Provide the [X, Y] coordinate of the cell's center where the given text is located.  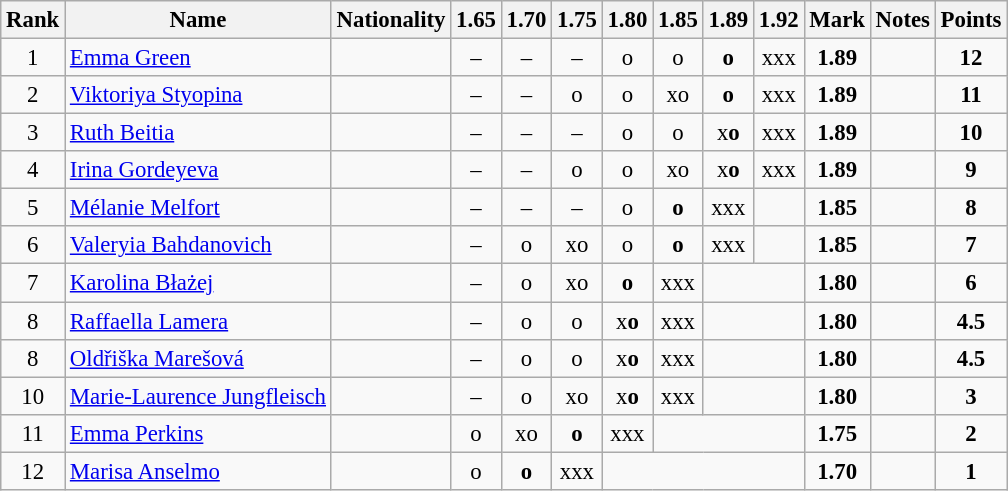
Emma Green [198, 58]
4 [33, 170]
Karolina Błażej [198, 283]
Mark [837, 20]
1.92 [779, 20]
Marie-Laurence Jungfleisch [198, 396]
Ruth Beitia [198, 133]
Viktoriya Styopina [198, 95]
Marisa Anselmo [198, 471]
Rank [33, 20]
5 [33, 208]
Points [970, 20]
Nationality [390, 20]
Raffaella Lamera [198, 321]
1.65 [476, 20]
Valeryia Bahdanovich [198, 245]
Notes [902, 20]
9 [970, 170]
Oldřiška Marešová [198, 358]
Emma Perkins [198, 433]
Irina Gordeyeva [198, 170]
Name [198, 20]
Mélanie Melfort [198, 208]
